From the cell containing the given text, extract its center point as (X, Y) coordinate. 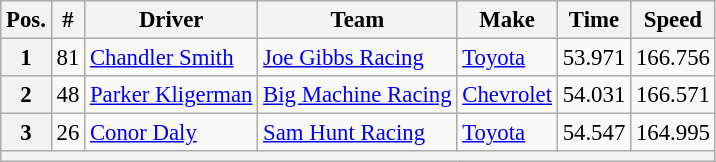
81 (68, 58)
3 (26, 133)
Joe Gibbs Racing (358, 58)
2 (26, 95)
Big Machine Racing (358, 95)
# (68, 20)
166.571 (674, 95)
166.756 (674, 58)
Speed (674, 20)
Make (507, 20)
164.995 (674, 133)
Team (358, 20)
Sam Hunt Racing (358, 133)
26 (68, 133)
53.971 (594, 58)
Chevrolet (507, 95)
Time (594, 20)
Chandler Smith (172, 58)
1 (26, 58)
54.031 (594, 95)
Parker Kligerman (172, 95)
54.547 (594, 133)
48 (68, 95)
Pos. (26, 20)
Conor Daly (172, 133)
Driver (172, 20)
